Extract the (x, y) coordinate from the center of the cell holding the provided text.  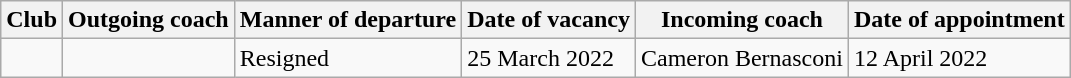
Manner of departure (348, 20)
Date of appointment (959, 20)
Club (32, 20)
Outgoing coach (149, 20)
12 April 2022 (959, 58)
Resigned (348, 58)
Cameron Bernasconi (742, 58)
Incoming coach (742, 20)
Date of vacancy (549, 20)
25 March 2022 (549, 58)
